Return the (X, Y) coordinate for the center point of the cell that contains the specified text.  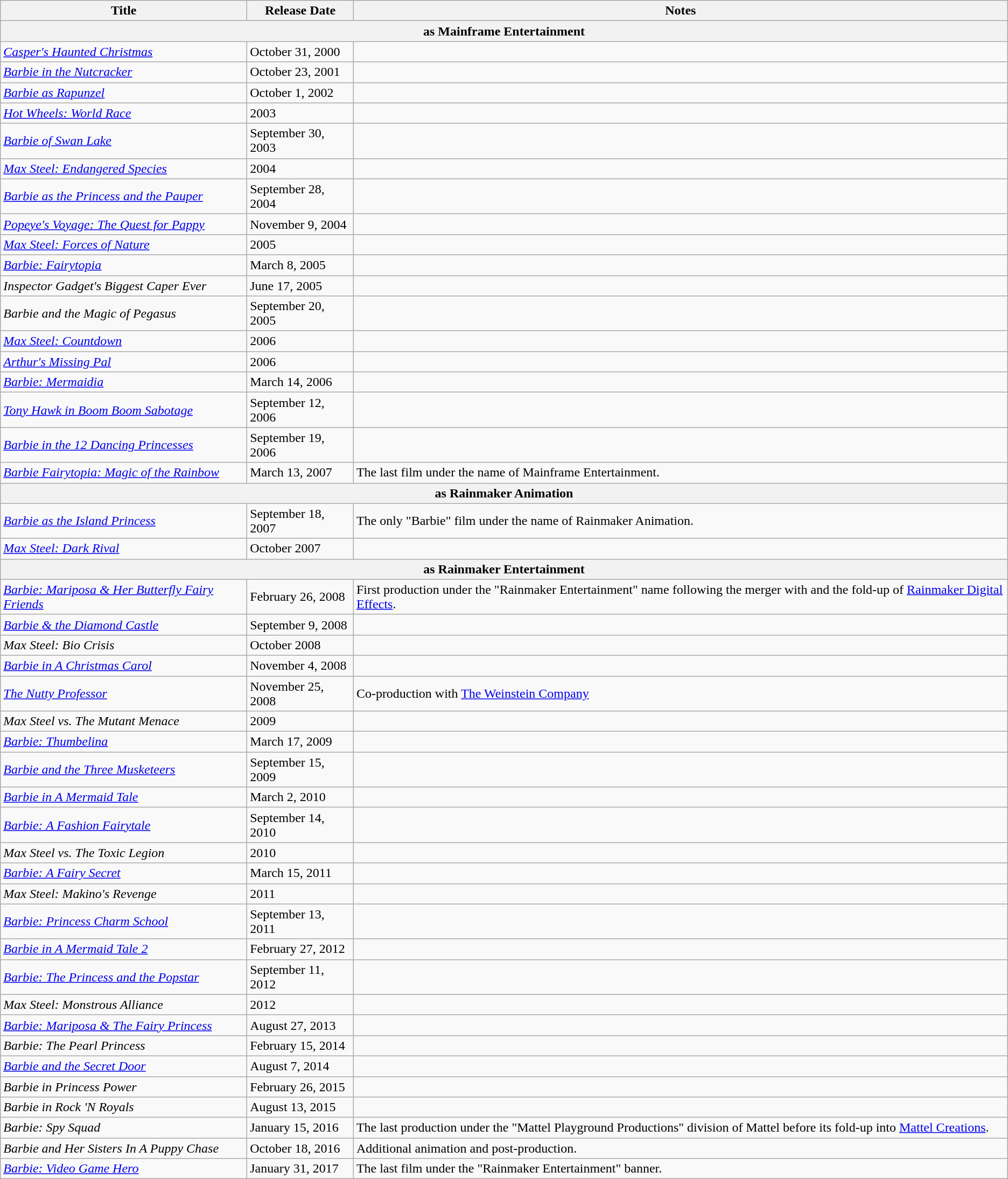
October 23, 2001 (300, 72)
September 20, 2005 (300, 313)
as Rainmaker Animation (504, 493)
September 11, 2012 (300, 977)
Barbie and the Secret Door (124, 1066)
Max Steel: Countdown (124, 341)
Barbie: A Fashion Fairytale (124, 825)
Inspector Gadget's Biggest Caper Ever (124, 286)
Hot Wheels: World Race (124, 113)
June 17, 2005 (300, 286)
October 18, 2016 (300, 1148)
The last film under the "Rainmaker Entertainment" banner. (681, 1169)
Barbie in A Mermaid Tale (124, 797)
Barbie: Video Game Hero (124, 1169)
The last film under the name of Mainframe Entertainment. (681, 473)
Barbie and Her Sisters In A Puppy Chase (124, 1148)
September 28, 2004 (300, 196)
Max Steel: Bio Crisis (124, 645)
2011 (300, 894)
Barbie and the Three Musketeers (124, 770)
February 15, 2014 (300, 1045)
November 9, 2004 (300, 224)
Max Steel: Makino's Revenge (124, 894)
January 31, 2017 (300, 1169)
as Mainframe Entertainment (504, 31)
First production under the "Rainmaker Entertainment" name following the merger with and the fold-up of Rainmaker Digital Effects. (681, 596)
February 26, 2015 (300, 1087)
Barbie: Mariposa & The Fairy Princess (124, 1025)
September 18, 2007 (300, 521)
March 8, 2005 (300, 265)
2009 (300, 721)
March 14, 2006 (300, 382)
Barbie: Fairytopia (124, 265)
February 26, 2008 (300, 596)
2010 (300, 853)
2012 (300, 1005)
Title (124, 11)
Barbie: Thumbelina (124, 742)
Barbie: A Fairy Secret (124, 873)
2003 (300, 113)
Barbie: The Princess and the Popstar (124, 977)
Max Steel: Forces of Nature (124, 244)
Barbie: Mermaidia (124, 382)
September 19, 2006 (300, 445)
February 27, 2012 (300, 949)
Max Steel vs. The Mutant Menace (124, 721)
August 27, 2013 (300, 1025)
Additional animation and post-production. (681, 1148)
September 15, 2009 (300, 770)
Tony Hawk in Boom Boom Sabotage (124, 410)
March 17, 2009 (300, 742)
Barbie Fairytopia: Magic of the Rainbow (124, 473)
Barbie in Princess Power (124, 1087)
2004 (300, 169)
March 13, 2007 (300, 473)
September 12, 2006 (300, 410)
January 15, 2016 (300, 1128)
The only "Barbie" film under the name of Rainmaker Animation. (681, 521)
October 2008 (300, 645)
November 4, 2008 (300, 665)
October 2007 (300, 549)
March 15, 2011 (300, 873)
Barbie & the Diamond Castle (124, 624)
Barbie as Rapunzel (124, 93)
Barbie: Princess Charm School (124, 922)
September 13, 2011 (300, 922)
November 25, 2008 (300, 693)
Arthur's Missing Pal (124, 362)
Max Steel: Endangered Species (124, 169)
Barbie and the Magic of Pegasus (124, 313)
October 31, 2000 (300, 52)
October 1, 2002 (300, 93)
Barbie in the 12 Dancing Princesses (124, 445)
as Rainmaker Entertainment (504, 569)
Barbie as the Princess and the Pauper (124, 196)
Release Date (300, 11)
Casper's Haunted Christmas (124, 52)
The last production under the "Mattel Playground Productions" division of Mattel before its fold-up into Mattel Creations. (681, 1128)
September 30, 2003 (300, 141)
September 14, 2010 (300, 825)
Barbie in A Mermaid Tale 2 (124, 949)
Barbie in A Christmas Carol (124, 665)
Barbie: Mariposa & Her Butterfly Fairy Friends (124, 596)
Co-production with The Weinstein Company (681, 693)
Barbie in the Nutcracker (124, 72)
Barbie as the Island Princess (124, 521)
August 13, 2015 (300, 1107)
Barbie: The Pearl Princess (124, 1045)
The Nutty Professor (124, 693)
Max Steel vs. The Toxic Legion (124, 853)
August 7, 2014 (300, 1066)
Popeye's Voyage: The Quest for Pappy (124, 224)
Max Steel: Dark Rival (124, 549)
Max Steel: Monstrous Alliance (124, 1005)
Notes (681, 11)
March 2, 2010 (300, 797)
Barbie of Swan Lake (124, 141)
Barbie in Rock 'N Royals (124, 1107)
2005 (300, 244)
September 9, 2008 (300, 624)
Barbie: Spy Squad (124, 1128)
